Locate the cell with the specified text and output its (X, Y) center coordinate. 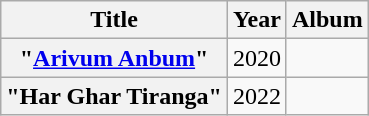
"Har Ghar Tiranga" (114, 96)
"Arivum Anbum" (114, 58)
2020 (256, 58)
Title (114, 20)
Year (256, 20)
Album (327, 20)
2022 (256, 96)
